Provide the (X, Y) coordinate of the cell's center where the given text is located.  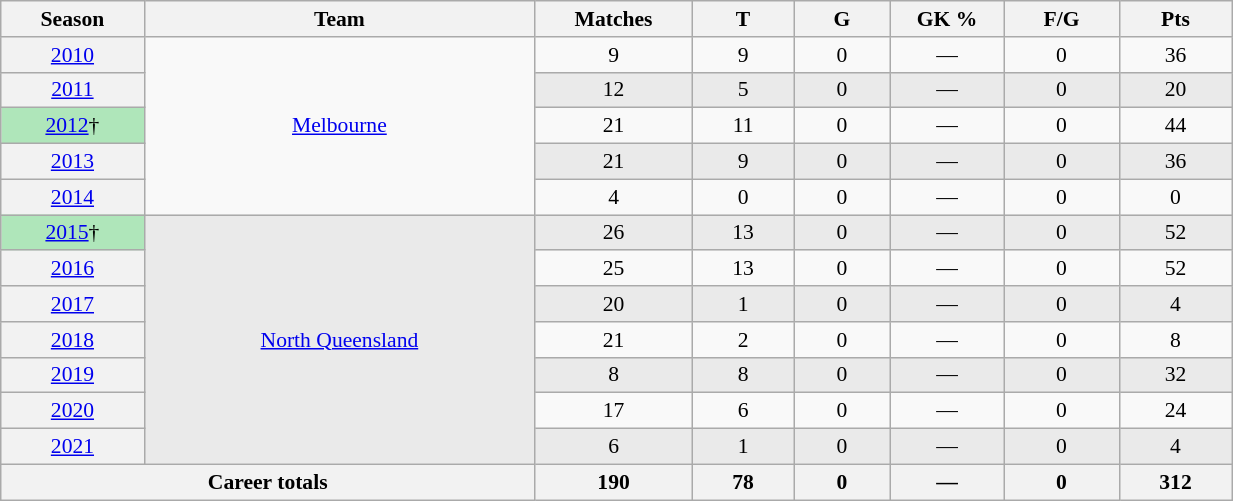
2021 (72, 447)
T (742, 19)
2010 (72, 55)
2018 (72, 340)
Pts (1175, 19)
2015† (72, 233)
G (842, 19)
25 (614, 269)
78 (742, 482)
2012† (72, 126)
2017 (72, 304)
2016 (72, 269)
2011 (72, 90)
17 (614, 411)
F/G (1062, 19)
Team (340, 19)
Career totals (268, 482)
26 (614, 233)
North Queensland (340, 340)
44 (1175, 126)
312 (1175, 482)
Matches (614, 19)
2014 (72, 197)
2019 (72, 375)
11 (742, 126)
2013 (72, 162)
Season (72, 19)
2 (742, 340)
5 (742, 90)
12 (614, 90)
32 (1175, 375)
190 (614, 482)
2020 (72, 411)
GK % (946, 19)
24 (1175, 411)
Melbourne (340, 126)
